Scan for the cell matching the given text and deliver its (X, Y) coordinate at center. 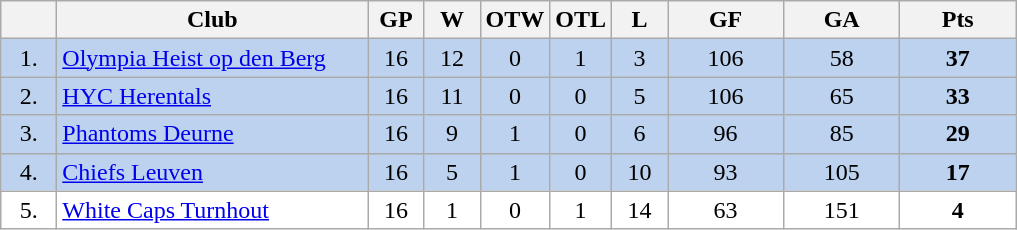
2. (29, 96)
Club (212, 20)
3 (640, 58)
58 (842, 58)
3. (29, 134)
Pts (958, 20)
W (452, 20)
65 (842, 96)
151 (842, 210)
29 (958, 134)
L (640, 20)
OTL (581, 20)
12 (452, 58)
5. (29, 210)
96 (726, 134)
GF (726, 20)
14 (640, 210)
HYC Herentals (212, 96)
63 (726, 210)
33 (958, 96)
Chiefs Leuven (212, 172)
1. (29, 58)
9 (452, 134)
Phantoms Deurne (212, 134)
GA (842, 20)
White Caps Turnhout (212, 210)
37 (958, 58)
GP (396, 20)
OTW (515, 20)
10 (640, 172)
93 (726, 172)
4 (958, 210)
85 (842, 134)
105 (842, 172)
6 (640, 134)
11 (452, 96)
4. (29, 172)
Olympia Heist op den Berg (212, 58)
17 (958, 172)
